Detect which cell encompasses the target text, then output its [X, Y] center coordinate. 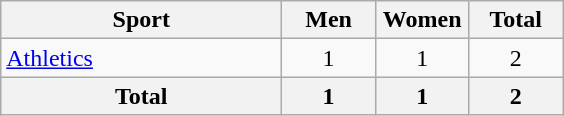
Athletics [142, 58]
Sport [142, 20]
Women [422, 20]
Men [329, 20]
